From the cell containing the given text, extract its center point as (x, y) coordinate. 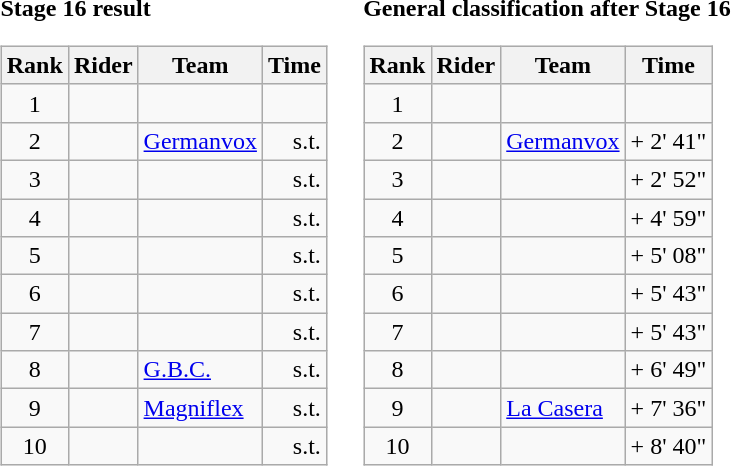
Magniflex (200, 408)
+ 2' 52" (668, 179)
G.B.C. (200, 370)
+ 4' 59" (668, 217)
+ 7' 36" (668, 408)
+ 8' 40" (668, 446)
+ 2' 41" (668, 141)
+ 5' 08" (668, 256)
+ 6' 49" (668, 370)
La Casera (563, 408)
